Output the (x, y) coordinate of the center of the cell containing the given text.  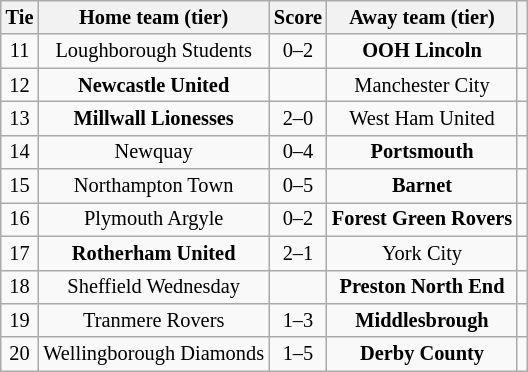
York City (422, 253)
Tie (20, 17)
OOH Lincoln (422, 51)
Barnet (422, 186)
17 (20, 253)
Derby County (422, 354)
Newquay (154, 152)
Forest Green Rovers (422, 219)
1–3 (298, 320)
12 (20, 85)
Score (298, 17)
14 (20, 152)
Sheffield Wednesday (154, 287)
0–4 (298, 152)
16 (20, 219)
Preston North End (422, 287)
Wellingborough Diamonds (154, 354)
Home team (tier) (154, 17)
13 (20, 118)
Loughborough Students (154, 51)
West Ham United (422, 118)
19 (20, 320)
Away team (tier) (422, 17)
0–5 (298, 186)
Tranmere Rovers (154, 320)
20 (20, 354)
Millwall Lionesses (154, 118)
Middlesbrough (422, 320)
2–0 (298, 118)
Northampton Town (154, 186)
15 (20, 186)
Newcastle United (154, 85)
Portsmouth (422, 152)
18 (20, 287)
1–5 (298, 354)
Rotherham United (154, 253)
Manchester City (422, 85)
2–1 (298, 253)
Plymouth Argyle (154, 219)
11 (20, 51)
